Capture the cell that displays the provided text and extract its (X, Y) central coordinate. 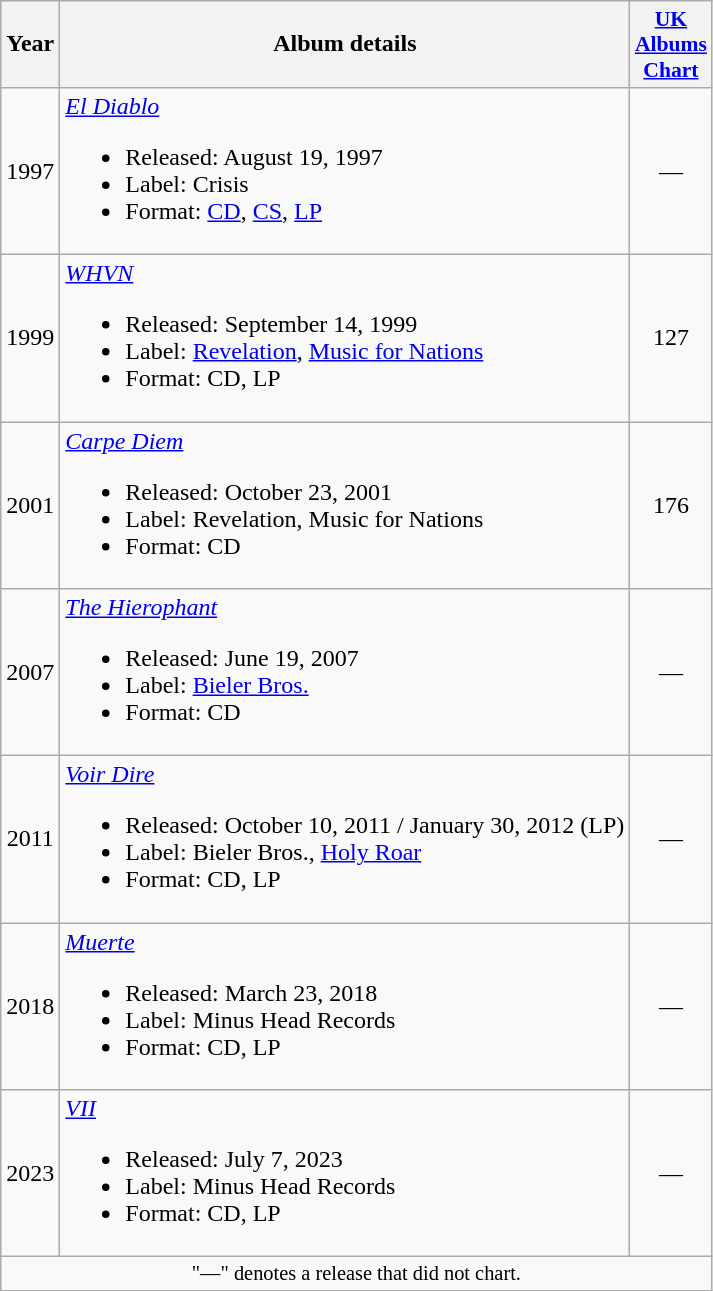
Album details (345, 44)
2023 (30, 1174)
Carpe DiemReleased: October 23, 2001Label: Revelation, Music for NationsFormat: CD (345, 506)
MuerteReleased: March 23, 2018Label: Minus Head RecordsFormat: CD, LP (345, 1006)
2018 (30, 1006)
2011 (30, 840)
Year (30, 44)
176 (671, 506)
The HierophantReleased: June 19, 2007Label: Bieler Bros.Format: CD (345, 672)
2007 (30, 672)
VIIReleased: July 7, 2023Label: Minus Head RecordsFormat: CD, LP (345, 1174)
"—" denotes a release that did not chart. (356, 1274)
2001 (30, 506)
1999 (30, 338)
Voir DireReleased: October 10, 2011 / January 30, 2012 (LP)Label: Bieler Bros., Holy RoarFormat: CD, LP (345, 840)
WHVNReleased: September 14, 1999Label: Revelation, Music for NationsFormat: CD, LP (345, 338)
127 (671, 338)
1997 (30, 170)
El DiabloReleased: August 19, 1997Label: CrisisFormat: CD, CS, LP (345, 170)
UK Albums Chart (671, 44)
